Search for the cell housing the specified text and yield its [X, Y] center coordinate. 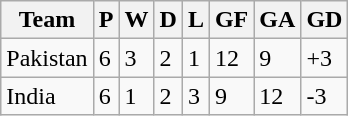
GF [231, 20]
D [168, 20]
-3 [324, 96]
GD [324, 20]
W [136, 20]
P [106, 20]
Pakistan [47, 58]
India [47, 96]
GA [278, 20]
Team [47, 20]
+3 [324, 58]
L [196, 20]
